Capture the cell that displays the provided text and extract its [X, Y] central coordinate. 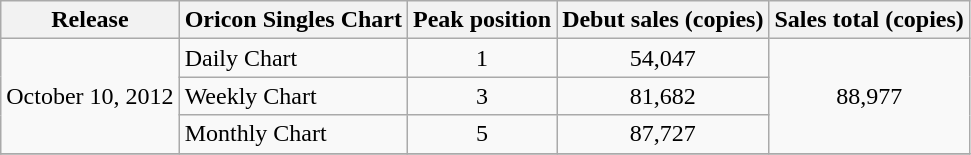
October 10, 2012 [90, 96]
87,727 [663, 134]
5 [482, 134]
81,682 [663, 96]
54,047 [663, 58]
Release [90, 20]
3 [482, 96]
Daily Chart [293, 58]
88,977 [869, 96]
Sales total (copies) [869, 20]
Peak position [482, 20]
Debut sales (copies) [663, 20]
Weekly Chart [293, 96]
Oricon Singles Chart [293, 20]
Monthly Chart [293, 134]
1 [482, 58]
